Scan for the cell matching the given text and deliver its [x, y] coordinate at center. 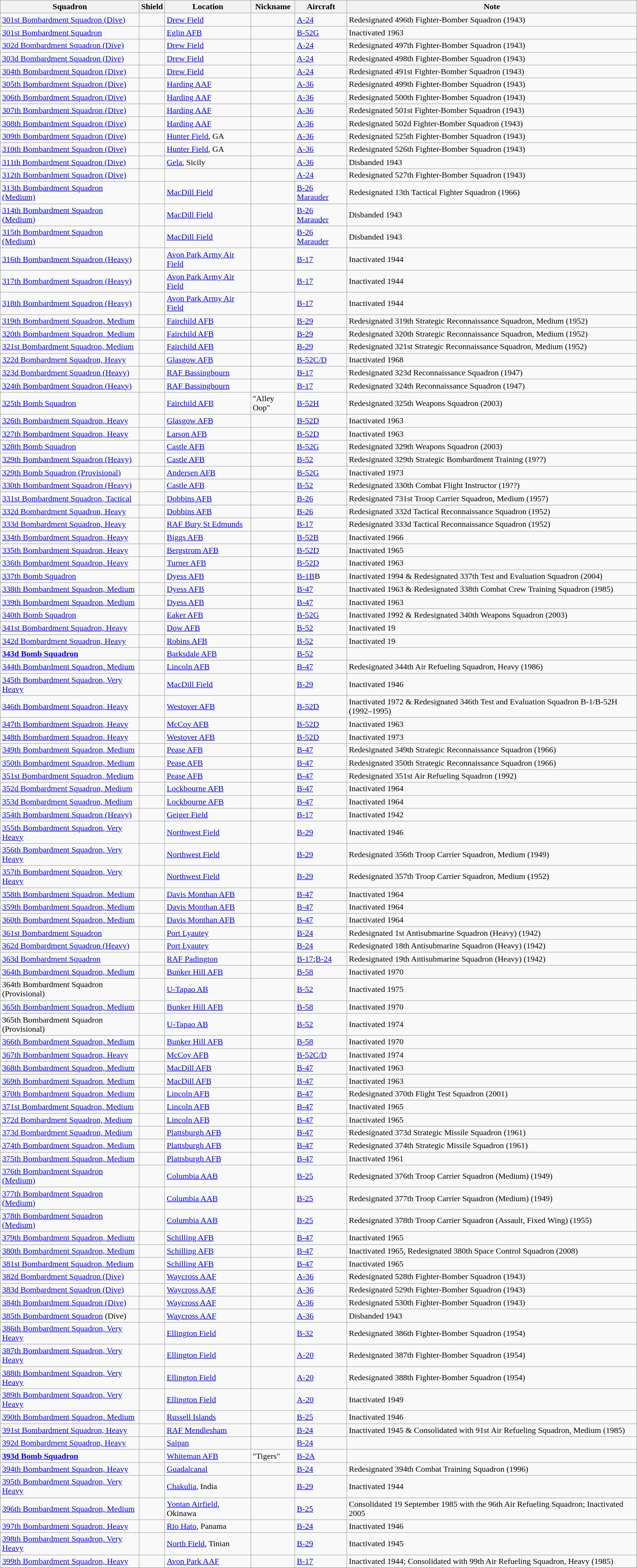
336th Bombardment Squadron, Heavy [70, 563]
Chakulia, India [208, 1486]
372d Bombardment Squadron, Medium [70, 1120]
Redesignated 527th Fighter-Bomber Squadron (1943) [492, 175]
Dow AFB [208, 628]
307th Bombardment Squadron (Dive) [70, 110]
Redesignated 356th Troop Carrier Squadron, Medium (1949) [492, 854]
Inactivated 1994 & Redesignated 337th Test and Evaluation Squadron (2004) [492, 576]
366th Bombardment Squadron, Medium [70, 1042]
387th Bombardment Squadron, Very Heavy [70, 1355]
360th Bombardment Squadron, Medium [70, 920]
Eaker AFB [208, 615]
Redesignated 388th Fighter-Bomber Squadron (1954) [492, 1377]
Location [208, 7]
Redesignated 370th Flight Test Squadron (2001) [492, 1094]
Redesignated 528th Fighter-Bomber Squadron (1943) [492, 1277]
B-1BB [321, 576]
354th Bombardment Squadron (Heavy) [70, 815]
312th Bombardment Squadron (Dive) [70, 175]
346th Bombardment Squadron, Heavy [70, 706]
Consolidated 19 September 1985 with the 96th Air Refueling Squadron; Inactivated 2005 [492, 1509]
Yontan Airfield, Okinawa [208, 1509]
318th Bombardment Squadron (Heavy) [70, 304]
Nickname [273, 7]
Redesignated 491st Fighter-Bomber Squadron (1943) [492, 71]
344th Bombardment Squadron, Medium [70, 667]
395th Bombardment Squadron, Very Heavy [70, 1486]
388th Bombardment Squadron, Very Heavy [70, 1377]
315th Bombardment Squadron (Medium) [70, 237]
Redesignated 374th Strategic Missile Squadron (1961) [492, 1146]
Redesignated 498th Fighter-Bomber Squadron (1943) [492, 59]
389th Bombardment Squadron, Very Heavy [70, 1400]
Redesignated 378th Troop Carrier Squadron (Assault, Fixed Wing) (1955) [492, 1220]
Shield [152, 7]
398th Bombardment Squadron, Very Heavy [70, 1543]
386th Bombardment Squadron, Very Heavy [70, 1333]
301st Bombardment Squadron (Dive) [70, 20]
Inactivated 1992 & Redesignated 340th Weapons Squadron (2003) [492, 615]
314th Bombardment Squadron (Medium) [70, 215]
Redesignated 386th Fighter-Bomber Squadron (1954) [492, 1333]
Redesignated 497th Fighter-Bomber Squadron (1943) [492, 46]
391st Bombardment Squadron, Heavy [70, 1430]
377th Bombardment Squadron (Medium) [70, 1198]
322d Bombardment Squadron, Heavy [70, 360]
Redesignated 350th Strategic Reconnaissance Squadron (1966) [492, 763]
B-52H [321, 403]
Redesignated 329th Strategic Bombardment Training (19??) [492, 460]
348th Bombardment Squadron, Heavy [70, 737]
399th Bombardment Squadron, Heavy [70, 1561]
"Alley Oop" [273, 403]
357th Bombardment Squadron, Very Heavy [70, 877]
355th Bombardment Squadron, Very Heavy [70, 832]
396th Bombardment Squadron, Medium [70, 1509]
313th Bombardment Squadron (Medium) [70, 193]
Russell Islands [208, 1417]
381st Bombardment Squadron, Medium [70, 1264]
324th Bombardment Squadron (Heavy) [70, 386]
393d Bomb Squadron [70, 1456]
Redesignated 501st Fighter-Bomber Squadron (1943) [492, 110]
Geiger Field [208, 815]
B-32 [321, 1333]
352d Bombardment Squadron, Medium [70, 789]
Redesignated 330th Combat Flight Instructor (19??) [492, 486]
Inactivated 1945 [492, 1543]
317th Bombardment Squadron (Heavy) [70, 281]
364th Bombardment Squadron, Medium [70, 972]
343d Bomb Squadron [70, 654]
392d Bombardment Squadron, Heavy [70, 1443]
RAF Padington [208, 959]
363d Bombardment Squadron [70, 959]
349th Bombardment Squadron, Medium [70, 750]
342d Bombardment Squadron, Heavy [70, 641]
Aircraft [321, 7]
B-52B [321, 537]
Redesignated 376th Troop Carrier Squadron (Medium) (1949) [492, 1176]
Redesignated 324th Reconnaissance Squadron (1947) [492, 386]
390th Bombardment Squadron, Medium [70, 1417]
Gela, Sicily [208, 162]
371st Bombardment Squadron, Medium [70, 1107]
B-17;B-24 [321, 959]
Redesignated 320th Strategic Reconnaissance Squadron, Medium (1952) [492, 334]
380th Bombardment Squadron, Medium [70, 1251]
323d Bombardment Squadron (Heavy) [70, 373]
334th Bombardment Squadron, Heavy [70, 537]
362d Bombardment Squadron (Heavy) [70, 946]
Redesignated 500th Fighter-Bomber Squadron (1943) [492, 97]
359th Bombardment Squadron, Medium [70, 907]
"Tigers" [273, 1456]
Note [492, 7]
361st Bombardment Squadron [70, 933]
384th Bombardment Squadron (Dive) [70, 1303]
301st Bombardment Squadron [70, 33]
329th Bomb Squadron (Provisional) [70, 473]
Robins AFB [208, 641]
369th Bombardment Squadron, Medium [70, 1081]
333d Bombardment Squadron, Heavy [70, 524]
356th Bombardment Squadron, Very Heavy [70, 854]
337th Bomb Squadron [70, 576]
Redesignated 333d Tactical Reconnaissance Squadron (1952) [492, 524]
Avon Park AAF [208, 1561]
310th Bombardment Squadron (Dive) [70, 149]
350th Bombardment Squadron, Medium [70, 763]
370th Bombardment Squadron, Medium [70, 1094]
325th Bomb Squadron [70, 403]
376th Bombardment Squadron (Medium) [70, 1176]
Redesignated 529th Fighter-Bomber Squadron (1943) [492, 1290]
Rio Hato, Panama [208, 1526]
Redesignated 502d Fighter-Bomber Squadron (1943) [492, 123]
327th Bombardment Squadron, Heavy [70, 434]
Redesignated 19th Antisubmarine Squadron (Heavy) (1942) [492, 959]
308th Bombardment Squadron (Dive) [70, 123]
331st Bombardment Squadron, Tactical [70, 499]
Redesignated 321st Strategic Reconnaissance Squadron, Medium (1952) [492, 347]
Inactivated 1975 [492, 990]
Redesignated 351st Air Refueling Squadron (1992) [492, 776]
Larson AFB [208, 434]
378th Bombardment Squadron (Medium) [70, 1220]
Redesignated 13th Tactical Fighter Squadron (1966) [492, 193]
Redesignated 496th Fighter-Bomber Squadron (1943) [492, 20]
329th Bombardment Squadron (Heavy) [70, 460]
Redesignated 329th Weapons Squadron (2003) [492, 447]
Redesignated 499th Fighter-Bomber Squadron (1943) [492, 84]
341st Bombardment Squadron, Heavy [70, 628]
Redesignated 18th Antisubmarine Squadron (Heavy) (1942) [492, 946]
Redesignated 344th Air Refueling Squadron, Heavy (1986) [492, 667]
347th Bombardment Squadron, Heavy [70, 724]
Redesignated 387th Fighter-Bomber Squadron (1954) [492, 1355]
319th Bombardment Squadron, Medium [70, 321]
Inactivated 1966 [492, 537]
Bergstrom AFB [208, 550]
Whiteman AFB [208, 1456]
382d Bombardment Squadron (Dive) [70, 1277]
340th Bomb Squadron [70, 615]
Inactivated 1949 [492, 1400]
365th Bombardment Squadron (Provisional) [70, 1024]
Redesignated 373d Strategic Missile Squadron (1961) [492, 1133]
North Field, Tinian [208, 1543]
B-2A [321, 1456]
373d Bombardment Squadron, Medium [70, 1133]
Inactivated 1945 & Consolidated with 91st Air Refueling Squadron, Medium (1985) [492, 1430]
Redesignated 323d Reconnaissance Squadron (1947) [492, 373]
Redesignated 325th Weapons Squadron (2003) [492, 403]
302d Bombardment Squadron (Dive) [70, 46]
Squadron [70, 7]
Redesignated 332d Tactical Reconnaissance Squadron (1952) [492, 511]
Andersen AFB [208, 473]
Barksdale AFB [208, 654]
Inactivated 1944; Consolidated with 99th Air Refueling Squadron, Heavy (1985) [492, 1561]
383d Bombardment Squadron (Dive) [70, 1290]
Biggs AFB [208, 537]
Redesignated 731st Troop Carrier Squadron, Medium (1957) [492, 499]
Inactivated 1963 & Redesignated 338th Combat Crew Training Squadron (1985) [492, 589]
Turner AFB [208, 563]
364th Bombardment Squadron (Provisional) [70, 990]
358th Bombardment Squadron, Medium [70, 894]
Redesignated 525th Fighter-Bomber Squadron (1943) [492, 136]
Redesignated 319th Strategic Reconnaissance Squadron, Medium (1952) [492, 321]
303d Bombardment Squadron (Dive) [70, 59]
316th Bombardment Squadron (Heavy) [70, 259]
304th Bombardment Squadron (Dive) [70, 71]
311th Bombardment Squadron (Dive) [70, 162]
306th Bombardment Squadron (Dive) [70, 97]
Inactivated 1965, Redesignated 380th Space Control Squadron (2008) [492, 1251]
Saipan [208, 1443]
338th Bombardment Squadron, Medium [70, 589]
Inactivated 1961 [492, 1159]
339th Bombardment Squadron, Medium [70, 602]
Inactivated 1972 & Redesignated 346th Test and Evaluation Squadron B-1/B-52H (1992–1995) [492, 706]
RAF Bury St Edmunds [208, 524]
345th Bombardment Squadron, Very Heavy [70, 685]
305th Bombardment Squadron (Dive) [70, 84]
Redesignated 377th Troop Carrier Squadron (Medium) (1949) [492, 1198]
Eglin AFB [208, 33]
365th Bombardment Squadron, Medium [70, 1007]
328th Bomb Squadron [70, 447]
Redesignated 1st Antisubmarine Squadron (Heavy) (1942) [492, 933]
326th Bombardment Squadron, Heavy [70, 421]
Redesignated 526th Fighter-Bomber Squadron (1943) [492, 149]
397th Bombardment Squadron, Heavy [70, 1526]
Redesignated 394th Combat Training Squadron (1996) [492, 1469]
Inactivated 1942 [492, 815]
Redesignated 530th Fighter-Bomber Squadron (1943) [492, 1303]
320th Bombardment Squadron, Medium [70, 334]
375th Bombardment Squadron, Medium [70, 1159]
321st Bombardment Squadron, Medium [70, 347]
309th Bombardment Squadron (Dive) [70, 136]
335th Bombardment Squadron, Heavy [70, 550]
394th Bombardment Squadron, Heavy [70, 1469]
353d Bombardment Squadron, Medium [70, 802]
332d Bombardment Squadron, Heavy [70, 511]
Inactivated 1968 [492, 360]
330th Bombardment Squadron (Heavy) [70, 486]
367th Bombardment Squadron, Heavy [70, 1055]
379th Bombardment Squadron, Medium [70, 1238]
385th Bombardment Squadron (Dive) [70, 1316]
Redesignated 357th Troop Carrier Squadron, Medium (1952) [492, 877]
368th Bombardment Squadron, Medium [70, 1068]
374th Bombardment Squadron, Medium [70, 1146]
Guadalcanal [208, 1469]
Redesignated 349th Strategic Reconnaissance Squadron (1966) [492, 750]
351st Bombardment Squadron, Medium [70, 776]
RAF Mendlesham [208, 1430]
